Detect which cell encompasses the target text, then output its (X, Y) center coordinate. 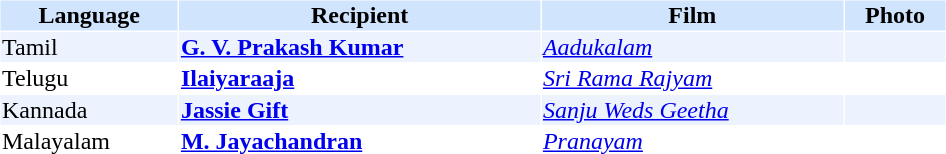
Language (88, 15)
G. V. Prakash Kumar (360, 47)
Tamil (88, 47)
Aadukalam (692, 47)
Photo (896, 15)
Jassie Gift (360, 110)
Telugu (88, 79)
Sanju Weds Geetha (692, 110)
Ilaiyaraaja (360, 79)
Film (692, 15)
Kannada (88, 110)
Sri Rama Rajyam (692, 79)
Recipient (360, 15)
